Identify which cell holds the provided text, then report its [X, Y] central coordinate. 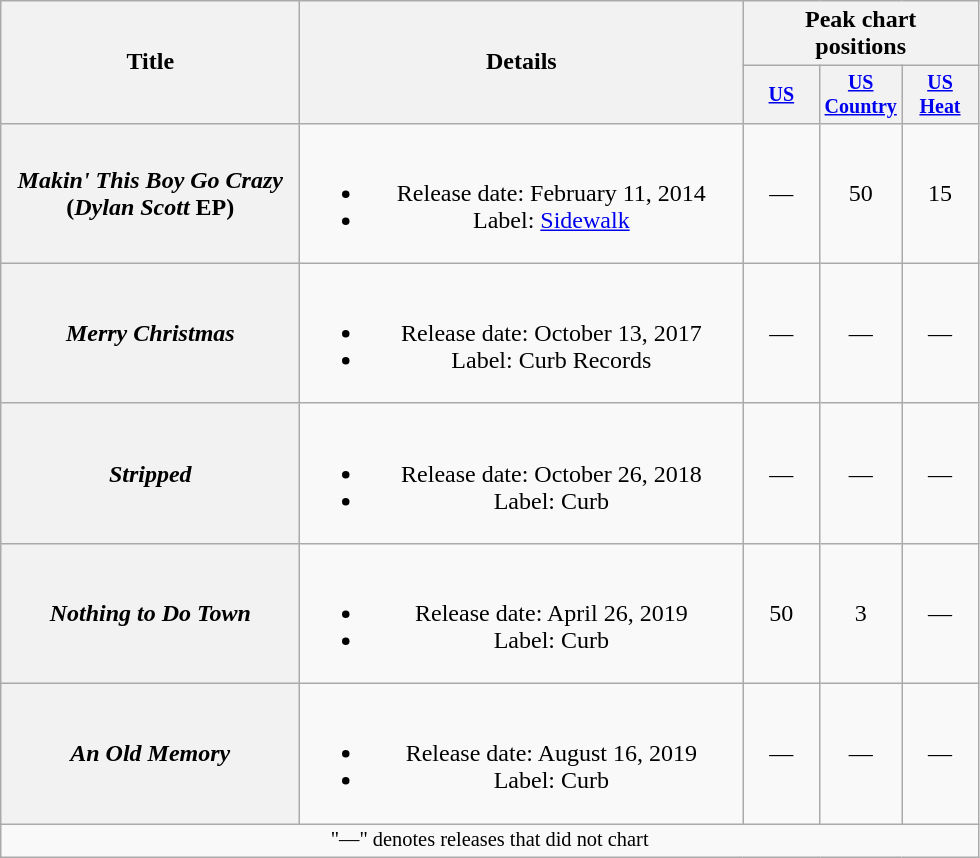
Release date: October 26, 2018Label: Curb [522, 473]
Details [522, 62]
An Old Memory [150, 754]
Release date: February 11, 2014Label: Sidewalk [522, 193]
Release date: April 26, 2019Label: Curb [522, 613]
US Country [861, 94]
Peak chartpositions [861, 34]
Title [150, 62]
3 [861, 613]
Release date: August 16, 2019Label: Curb [522, 754]
Merry Christmas [150, 333]
USHeat [940, 94]
US [782, 94]
"—" denotes releases that did not chart [490, 841]
Nothing to Do Town [150, 613]
Release date: October 13, 2017Label: Curb Records [522, 333]
Stripped [150, 473]
15 [940, 193]
Makin' This Boy Go Crazy (Dylan Scott EP) [150, 193]
